Pinpoint the cell where the given text exists, returning its (X, Y) midpoint coordinate. 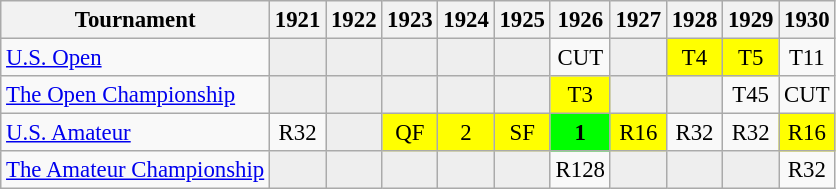
1928 (694, 20)
The Amateur Championship (136, 170)
QF (410, 133)
T5 (751, 58)
U.S. Amateur (136, 133)
2 (466, 133)
1924 (466, 20)
1929 (751, 20)
1930 (807, 20)
U.S. Open (136, 58)
1926 (580, 20)
T4 (694, 58)
1923 (410, 20)
The Open Championship (136, 95)
T3 (580, 95)
1927 (638, 20)
1925 (522, 20)
1 (580, 133)
1922 (354, 20)
1921 (298, 20)
T11 (807, 58)
T45 (751, 95)
Tournament (136, 20)
R128 (580, 170)
SF (522, 133)
